Find where the given text appears and provide that cell's center as [x, y] coordinate. 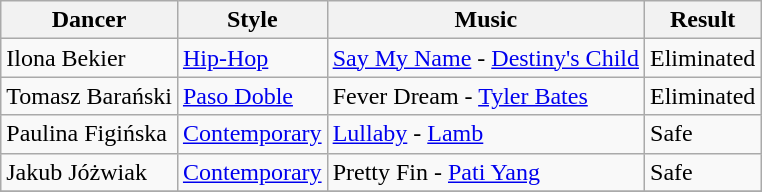
Pretty Fin - Pati Yang [486, 172]
Style [252, 20]
Paso Doble [252, 96]
Paulina Figińska [90, 134]
Dancer [90, 20]
Tomasz Barański [90, 96]
Ilona Bekier [90, 58]
Music [486, 20]
Jakub Jóżwiak [90, 172]
Say My Name - Destiny's Child [486, 58]
Fever Dream - Tyler Bates [486, 96]
Result [703, 20]
Lullaby - Lamb [486, 134]
Hip-Hop [252, 58]
